Output the (X, Y) coordinate of the center of the cell containing the given text.  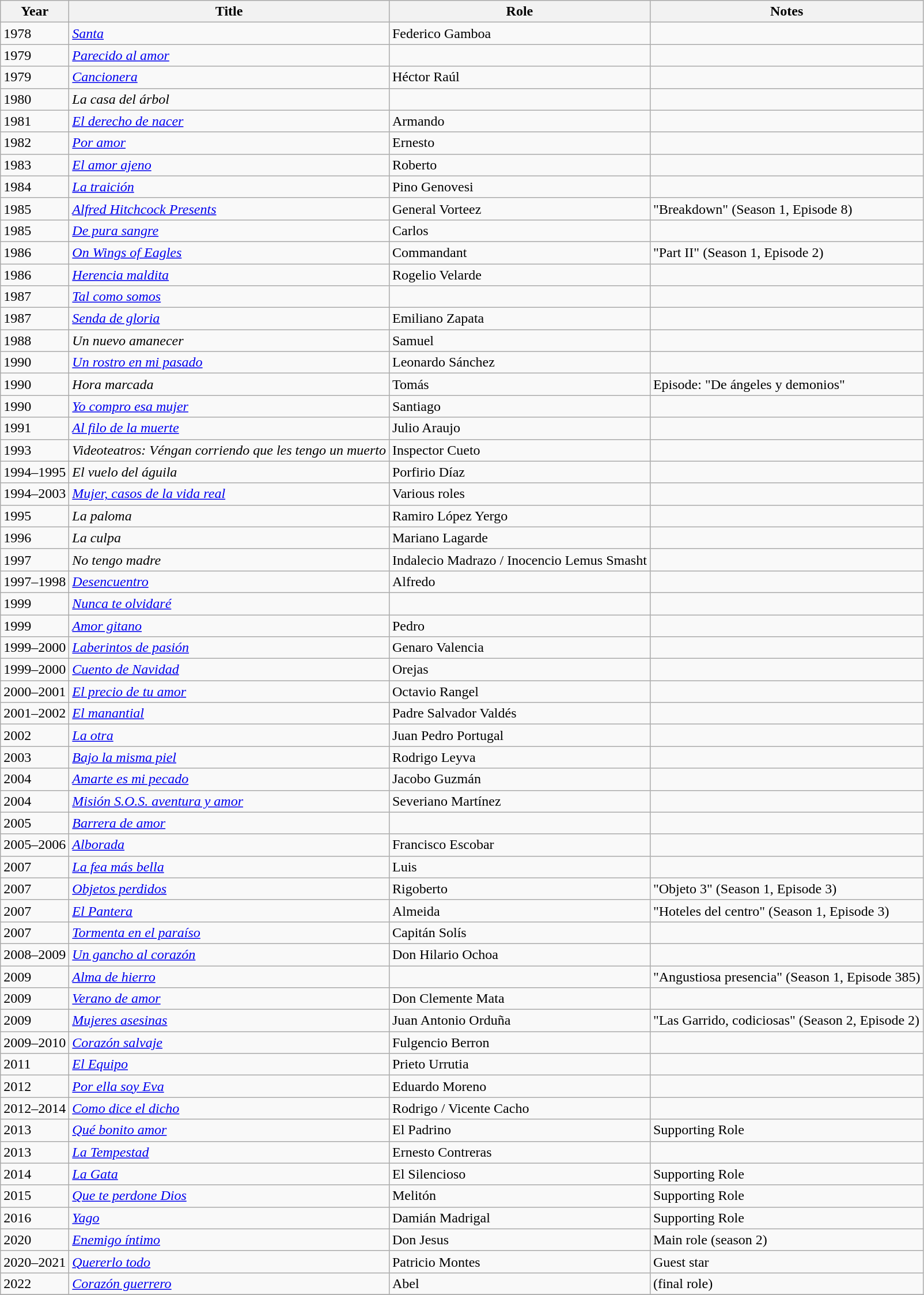
Capitán Solís (520, 932)
Desencuentro (229, 582)
1996 (35, 538)
1984 (35, 187)
1997–1998 (35, 582)
Rodrigo Leyva (520, 757)
Un nuevo amanecer (229, 341)
Ramiro López Yergo (520, 516)
"Part II" (Season 1, Episode 2) (787, 252)
1983 (35, 165)
La culpa (229, 538)
Qué bonito amor (229, 1130)
Don Hilario Ochoa (520, 954)
2000–2001 (35, 692)
El vuelo del águila (229, 472)
"Breakdown" (Season 1, Episode 8) (787, 209)
2014 (35, 1174)
Amarte es mi pecado (229, 779)
2020–2021 (35, 1262)
1980 (35, 99)
La casa del árbol (229, 99)
On Wings of Eagles (229, 252)
Videoteatros: Véngan corriendo que les tengo un muerto (229, 450)
Senda de gloria (229, 319)
Santa (229, 33)
Role (520, 12)
Santiago (520, 406)
Title (229, 12)
Objetos perdidos (229, 889)
Rogelio Velarde (520, 275)
Tormenta en el paraíso (229, 932)
Commandant (520, 252)
Bajo la misma piel (229, 757)
Padre Salvador Valdés (520, 713)
Herencia maldita (229, 275)
Corazón salvaje (229, 1043)
1994–1995 (35, 472)
Melitón (520, 1196)
2009–2010 (35, 1043)
Alfredo (520, 582)
Severiano Martínez (520, 801)
2011 (35, 1064)
Tomás (520, 384)
Episode: "De ángeles y demonios" (787, 384)
Un rostro en mi pasado (229, 363)
Parecido al amor (229, 55)
Mujer, casos de la vida real (229, 494)
1995 (35, 516)
Verano de amor (229, 999)
2016 (35, 1218)
La paloma (229, 516)
2008–2009 (35, 954)
1981 (35, 121)
Como dice el dicho (229, 1108)
1993 (35, 450)
Nunca te olvidaré (229, 603)
1991 (35, 428)
La Tempestad (229, 1152)
Genaro Valencia (520, 648)
No tengo madre (229, 560)
Fulgencio Berron (520, 1043)
Indalecio Madrazo / Inocencio Lemus Smasht (520, 560)
Notes (787, 12)
Various roles (520, 494)
Luis (520, 867)
1994–2003 (35, 494)
La otra (229, 735)
Pino Genovesi (520, 187)
Yo compro esa mujer (229, 406)
Mariano Lagarde (520, 538)
Armando (520, 121)
1997 (35, 560)
Un gancho al corazón (229, 954)
Ernesto Contreras (520, 1152)
Por amor (229, 143)
El manantial (229, 713)
2012–2014 (35, 1108)
Don Clemente Mata (520, 999)
1988 (35, 341)
Mujeres asesinas (229, 1021)
Quererlo todo (229, 1262)
Samuel (520, 341)
2020 (35, 1240)
2015 (35, 1196)
Francisco Escobar (520, 845)
2005–2006 (35, 845)
1982 (35, 143)
Que te perdone Dios (229, 1196)
"Angustiosa presencia" (Season 1, Episode 385) (787, 977)
Laberintos de pasión (229, 648)
Guest star (787, 1262)
2012 (35, 1086)
Hora marcada (229, 384)
1978 (35, 33)
El Pantera (229, 911)
Octavio Rangel (520, 692)
General Vorteez (520, 209)
Alma de hierro (229, 977)
Tal como somos (229, 297)
El derecho de nacer (229, 121)
2005 (35, 823)
Cancionera (229, 77)
"Las Garrido, codiciosas" (Season 2, Episode 2) (787, 1021)
Amor gitano (229, 625)
Por ella soy Eva (229, 1086)
Porfirio Díaz (520, 472)
Yago (229, 1218)
El Padrino (520, 1130)
La traición (229, 187)
2002 (35, 735)
Emiliano Zapata (520, 319)
Juan Antonio Orduña (520, 1021)
Leonardo Sánchez (520, 363)
Eduardo Moreno (520, 1086)
2022 (35, 1283)
Patricio Montes (520, 1262)
Prieto Urrutia (520, 1064)
El Silencioso (520, 1174)
2001–2002 (35, 713)
Abel (520, 1283)
Inspector Cueto (520, 450)
"Hoteles del centro" (Season 1, Episode 3) (787, 911)
Federico Gamboa (520, 33)
La Gata (229, 1174)
Rigoberto (520, 889)
Enemigo íntimo (229, 1240)
2003 (35, 757)
El Equipo (229, 1064)
Julio Araujo (520, 428)
Rodrigo / Vicente Cacho (520, 1108)
Cuento de Navidad (229, 670)
Almeida (520, 911)
Barrera de amor (229, 823)
"Objeto 3" (Season 1, Episode 3) (787, 889)
El amor ajeno (229, 165)
De pura sangre (229, 231)
Al filo de la muerte (229, 428)
Misión S.O.S. aventura y amor (229, 801)
Alborada (229, 845)
Don Jesus (520, 1240)
Carlos (520, 231)
Pedro (520, 625)
(final role) (787, 1283)
El precio de tu amor (229, 692)
Jacobo Guzmán (520, 779)
Héctor Raúl (520, 77)
Corazón guerrero (229, 1283)
La fea más bella (229, 867)
Year (35, 12)
Damián Madrigal (520, 1218)
Alfred Hitchcock Presents (229, 209)
Orejas (520, 670)
Juan Pedro Portugal (520, 735)
Main role (season 2) (787, 1240)
Ernesto (520, 143)
Roberto (520, 165)
